Return (x, y) of the center of cell containing provided text 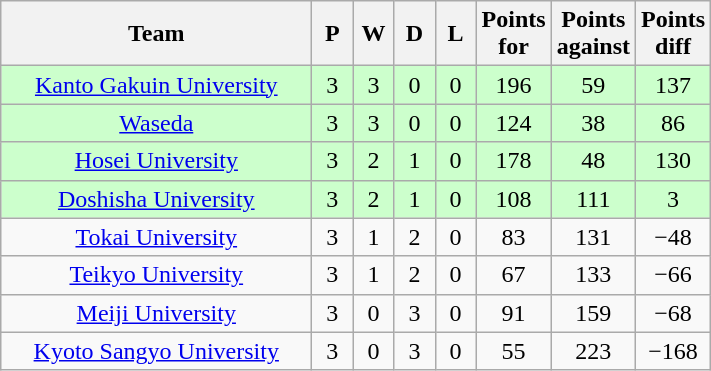
196 (514, 85)
Tokai University (156, 237)
67 (514, 275)
55 (514, 351)
−68 (674, 313)
159 (593, 313)
−48 (674, 237)
38 (593, 123)
131 (593, 237)
130 (674, 161)
133 (593, 275)
108 (514, 199)
D (414, 34)
Kyoto Sangyo University (156, 351)
83 (514, 237)
Teikyo University (156, 275)
48 (593, 161)
137 (674, 85)
Meiji University (156, 313)
Points for (514, 34)
86 (674, 123)
Waseda (156, 123)
−168 (674, 351)
91 (514, 313)
Points against (593, 34)
L (456, 34)
Team (156, 34)
Hosei University (156, 161)
223 (593, 351)
Kanto Gakuin University (156, 85)
P (332, 34)
178 (514, 161)
124 (514, 123)
W (374, 34)
Points diff (674, 34)
111 (593, 199)
−66 (674, 275)
59 (593, 85)
Doshisha University (156, 199)
